Pinpoint the cell where the given text exists, returning its [x, y] midpoint coordinate. 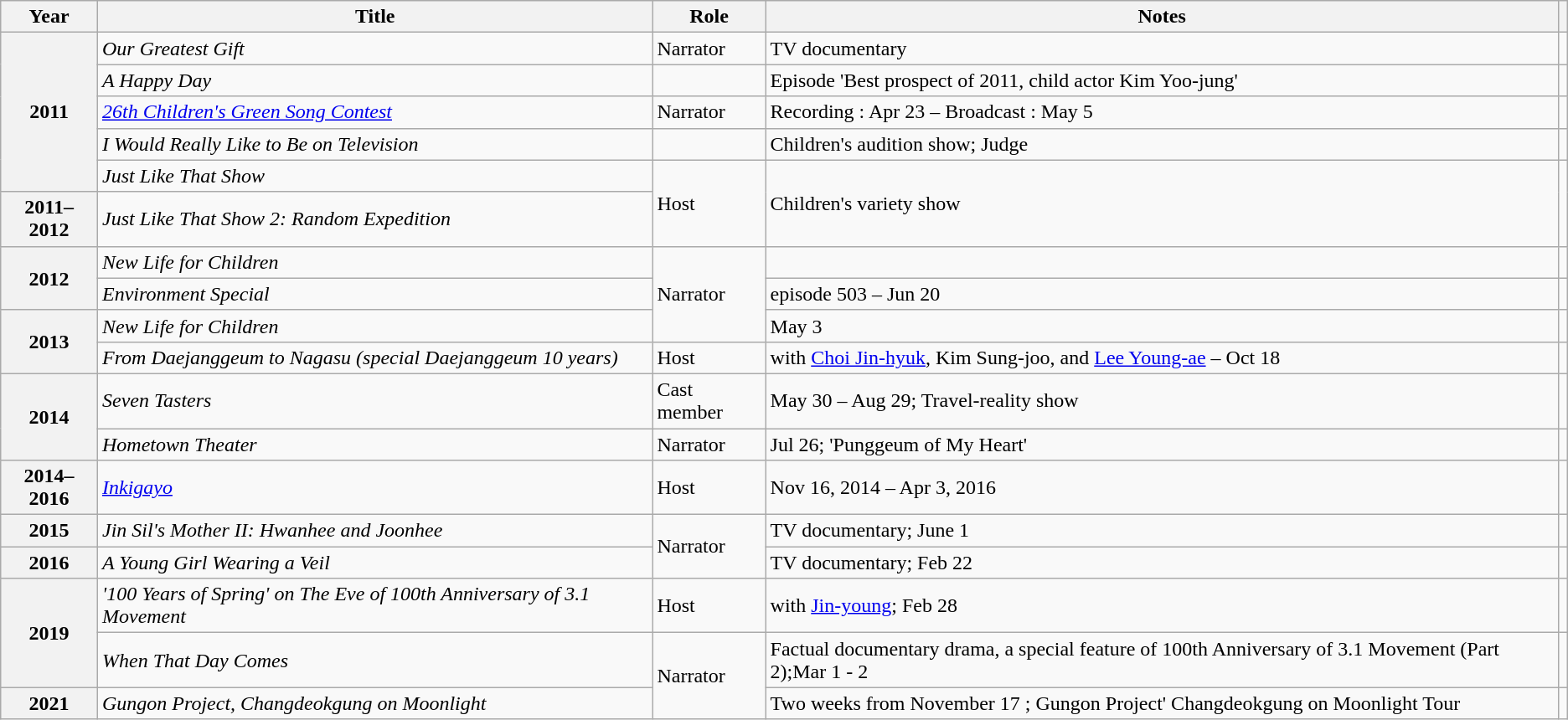
Our Greatest Gift [374, 49]
Notes [1162, 17]
Year [49, 17]
Factual documentary drama, a special feature of 100th Anniversary of 3.1 Movement (Part 2);Mar 1 - 2 [1162, 660]
with Choi Jin-hyuk, Kim Sung-joo, and Lee Young-ae – Oct 18 [1162, 357]
Children's audition show; Judge [1162, 144]
TV documentary; June 1 [1162, 531]
Cast member [709, 400]
Two weeks from November 17 ; Gungon Project' Changdeokgung on Moonlight Tour [1162, 703]
Just Like That Show 2: Random Expedition [374, 219]
TV documentary; Feb 22 [1162, 563]
Just Like That Show [374, 176]
Role [709, 17]
Gungon Project, Changdeokgung on Moonlight [374, 703]
episode 503 – Jun 20 [1162, 294]
2019 [49, 633]
2011 [49, 112]
2015 [49, 531]
'100 Years of Spring' on The Eve of 100th Anniversary of 3.1 Movement [374, 606]
TV documentary [1162, 49]
Nov 16, 2014 – Apr 3, 2016 [1162, 487]
2012 [49, 278]
Seven Tasters [374, 400]
From Daejanggeum to Nagasu (special Daejanggeum 10 years) [374, 357]
Jul 26; 'Punggeum of My Heart' [1162, 445]
Jin Sil's Mother II: Hwanhee and Joonhee [374, 531]
2016 [49, 563]
2013 [49, 342]
Hometown Theater [374, 445]
May 30 – Aug 29; Travel-reality show [1162, 400]
Inkigayo [374, 487]
Children's variety show [1162, 203]
Recording : Apr 23 – Broadcast : May 5 [1162, 112]
2021 [49, 703]
Episode 'Best prospect of 2011, child actor Kim Yoo-jung' [1162, 80]
2014–2016 [49, 487]
I Would Really Like to Be on Television [374, 144]
Title [374, 17]
with Jin-young; Feb 28 [1162, 606]
When That Day Comes [374, 660]
2011–2012 [49, 219]
Environment Special [374, 294]
26th Children's Green Song Contest [374, 112]
A Happy Day [374, 80]
May 3 [1162, 326]
2014 [49, 417]
A Young Girl Wearing a Veil [374, 563]
